From the cell containing the given text, extract its center point as (x, y) coordinate. 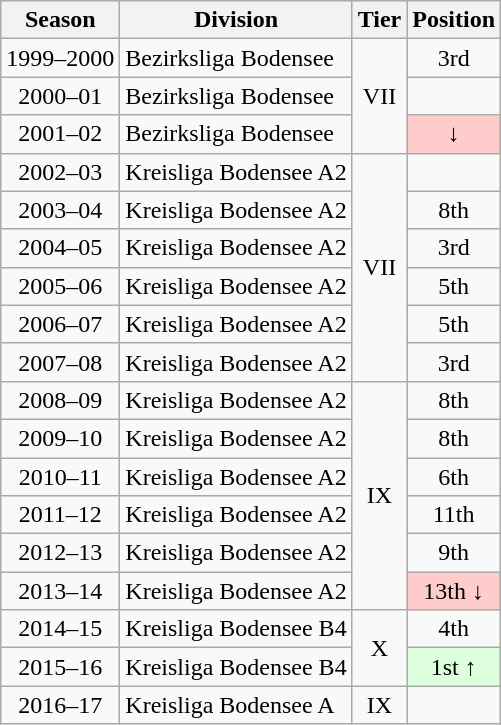
2002–03 (60, 172)
2006–07 (60, 324)
6th (454, 477)
2013–14 (60, 591)
Tier (380, 20)
2008–09 (60, 400)
2014–15 (60, 629)
2015–16 (60, 667)
Position (454, 20)
Division (236, 20)
1999–2000 (60, 58)
Season (60, 20)
2010–11 (60, 477)
2012–13 (60, 553)
9th (454, 553)
2001–02 (60, 134)
2009–10 (60, 438)
2007–08 (60, 362)
2005–06 (60, 286)
1st ↑ (454, 667)
2011–12 (60, 515)
2003–04 (60, 210)
4th (454, 629)
2000–01 (60, 96)
2016–17 (60, 705)
13th ↓ (454, 591)
11th (454, 515)
X (380, 648)
Kreisliga Bodensee A (236, 705)
↓ (454, 134)
2004–05 (60, 248)
